For the text-containing cell, return its midpoint in (X, Y) coordinate format. 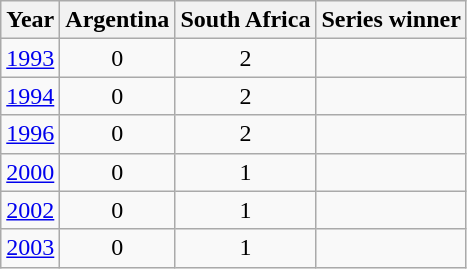
2000 (30, 172)
2003 (30, 248)
South Africa (246, 20)
1996 (30, 134)
Year (30, 20)
2002 (30, 210)
1994 (30, 96)
Series winner (391, 20)
Argentina (118, 20)
1993 (30, 58)
